Capture the cell that displays the provided text and extract its [x, y] central coordinate. 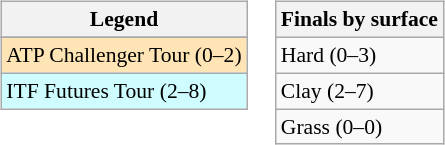
Hard (0–3) [360, 55]
ITF Futures Tour (2–8) [124, 91]
ATP Challenger Tour (0–2) [124, 55]
Finals by surface [360, 20]
Legend [124, 20]
Clay (2–7) [360, 91]
Grass (0–0) [360, 127]
